Return the [x, y] coordinate for the center point of the cell that contains the specified text.  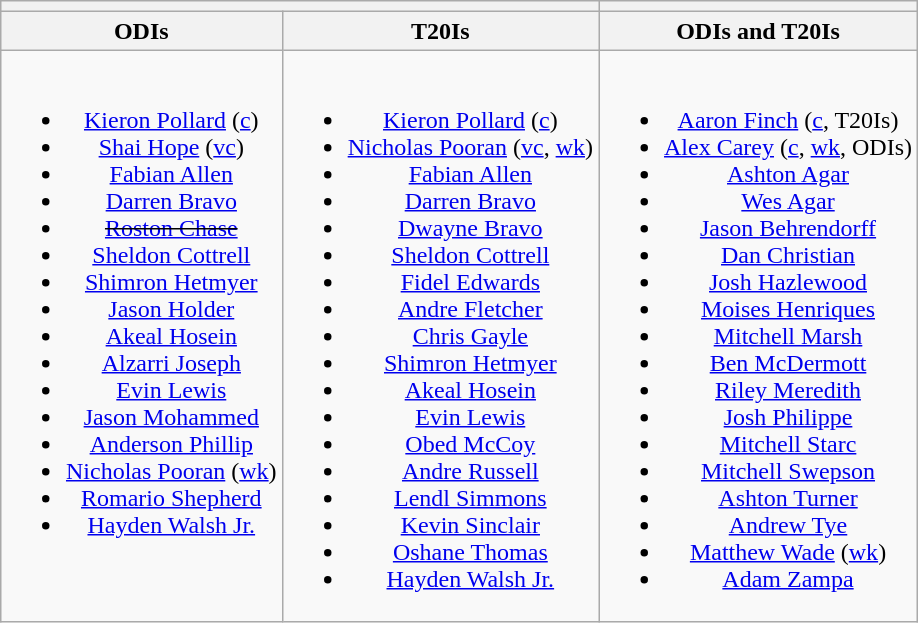
T20Is [440, 31]
ODIs and T20Is [758, 31]
ODIs [141, 31]
